Provide the [X, Y] coordinate of the cell's center where the given text is located.  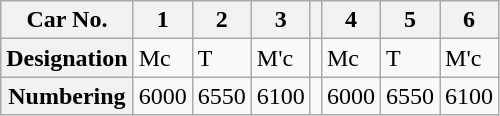
3 [280, 20]
1 [162, 20]
5 [410, 20]
4 [350, 20]
Car No. [67, 20]
6 [470, 20]
Designation [67, 58]
Numbering [67, 96]
2 [222, 20]
